Pinpoint the cell where the given text exists, returning its [X, Y] midpoint coordinate. 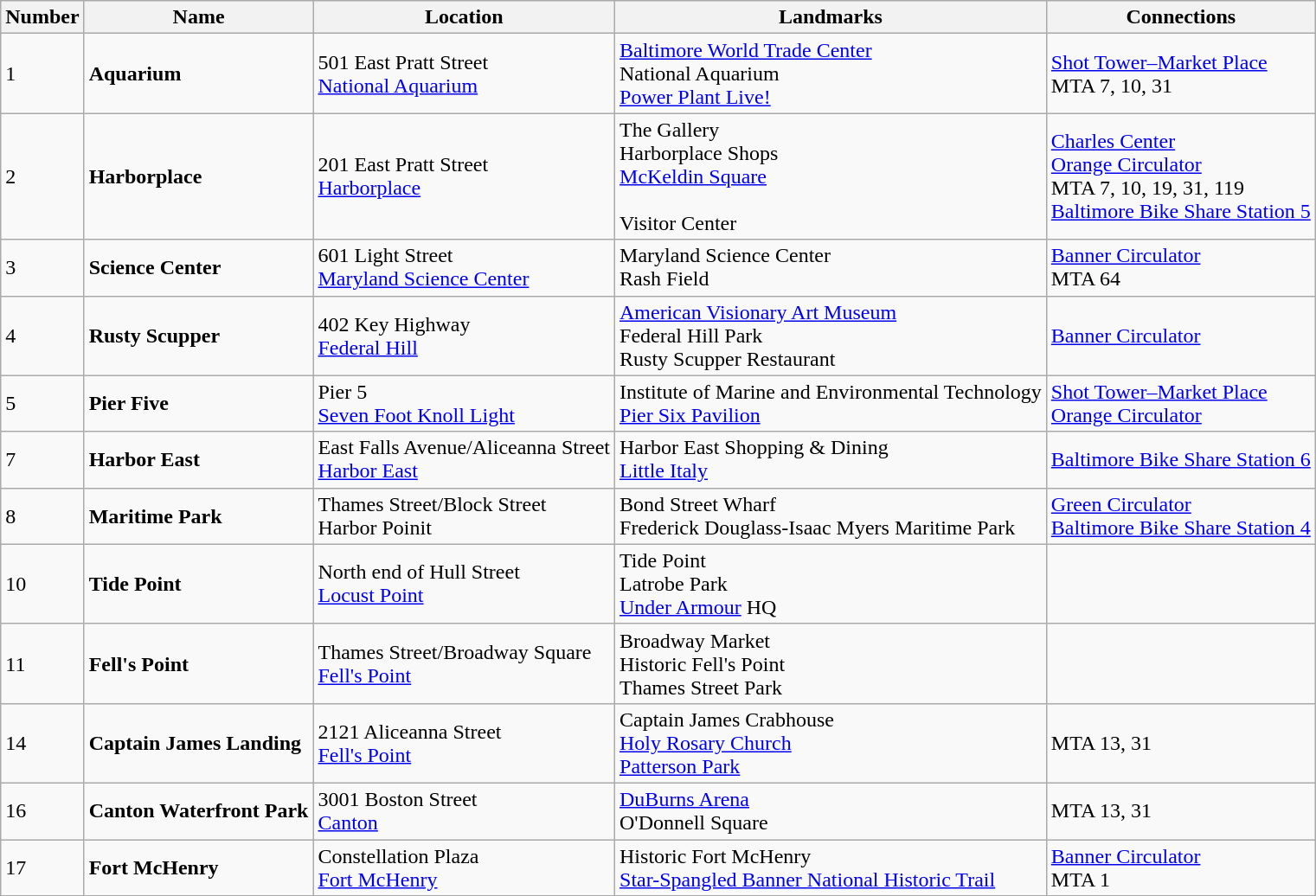
Banner CirculatorMTA 64 [1180, 268]
501 East Pratt StreetNational Aquarium [464, 74]
1 [42, 74]
Banner Circulator [1180, 336]
Science Center [199, 268]
16 [42, 811]
11 [42, 663]
Bond Street WharfFrederick Douglass-Isaac Myers Maritime Park [831, 515]
East Falls Avenue/Aliceanna StreetHarbor East [464, 460]
3001 Boston StreetCanton [464, 811]
17 [42, 867]
Thames Street/Block StreetHarbor Poinit [464, 515]
5 [42, 403]
Name [199, 17]
Captain James Landing [199, 743]
DuBurns ArenaO'Donnell Square [831, 811]
Landmarks [831, 17]
Fort McHenry [199, 867]
Charles CenterOrange CirculatorMTA 7, 10, 19, 31, 119Baltimore Bike Share Station 5 [1180, 176]
10 [42, 584]
4 [42, 336]
2121 Aliceanna StreetFell's Point [464, 743]
Baltimore Bike Share Station 6 [1180, 460]
North end of Hull StreetLocust Point [464, 584]
8 [42, 515]
3 [42, 268]
Rusty Scupper [199, 336]
Broadway MarketHistoric Fell's PointThames Street Park [831, 663]
Tide Point [199, 584]
Pier Five [199, 403]
Historic Fort McHenryStar-Spangled Banner National Historic Trail [831, 867]
American Visionary Art MuseumFederal Hill ParkRusty Scupper Restaurant [831, 336]
Fell's Point [199, 663]
Constellation PlazaFort McHenry [464, 867]
Maryland Science CenterRash Field [831, 268]
601 Light StreetMaryland Science Center [464, 268]
7 [42, 460]
Shot Tower–Market PlaceMTA 7, 10, 31 [1180, 74]
Harbor East [199, 460]
Aquarium [199, 74]
Connections [1180, 17]
2 [42, 176]
Captain James CrabhouseHoly Rosary ChurchPatterson Park [831, 743]
201 East Pratt StreetHarborplace [464, 176]
Green CirculatorBaltimore Bike Share Station 4 [1180, 515]
14 [42, 743]
402 Key HighwayFederal Hill [464, 336]
Location [464, 17]
Banner CirculatorMTA 1 [1180, 867]
Baltimore World Trade CenterNational AquariumPower Plant Live! [831, 74]
Tide PointLatrobe ParkUnder Armour HQ [831, 584]
Shot Tower–Market PlaceOrange Circulator [1180, 403]
Institute of Marine and Environmental TechnologyPier Six Pavilion [831, 403]
Maritime Park [199, 515]
Number [42, 17]
Harbor East Shopping & DiningLittle Italy [831, 460]
The GalleryHarborplace ShopsMcKeldin SquareVisitor Center [831, 176]
Pier 5Seven Foot Knoll Light [464, 403]
Canton Waterfront Park [199, 811]
Thames Street/Broadway SquareFell's Point [464, 663]
Harborplace [199, 176]
